Scan for the cell matching the given text and deliver its [x, y] coordinate at center. 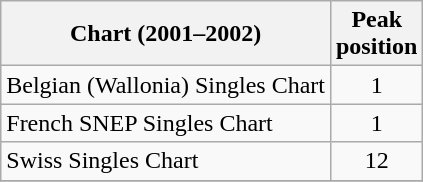
French SNEP Singles Chart [166, 123]
Belgian (Wallonia) Singles Chart [166, 85]
12 [376, 161]
Swiss Singles Chart [166, 161]
Chart (2001–2002) [166, 34]
Peakposition [376, 34]
